From the cell containing the given text, extract its center point as [x, y] coordinate. 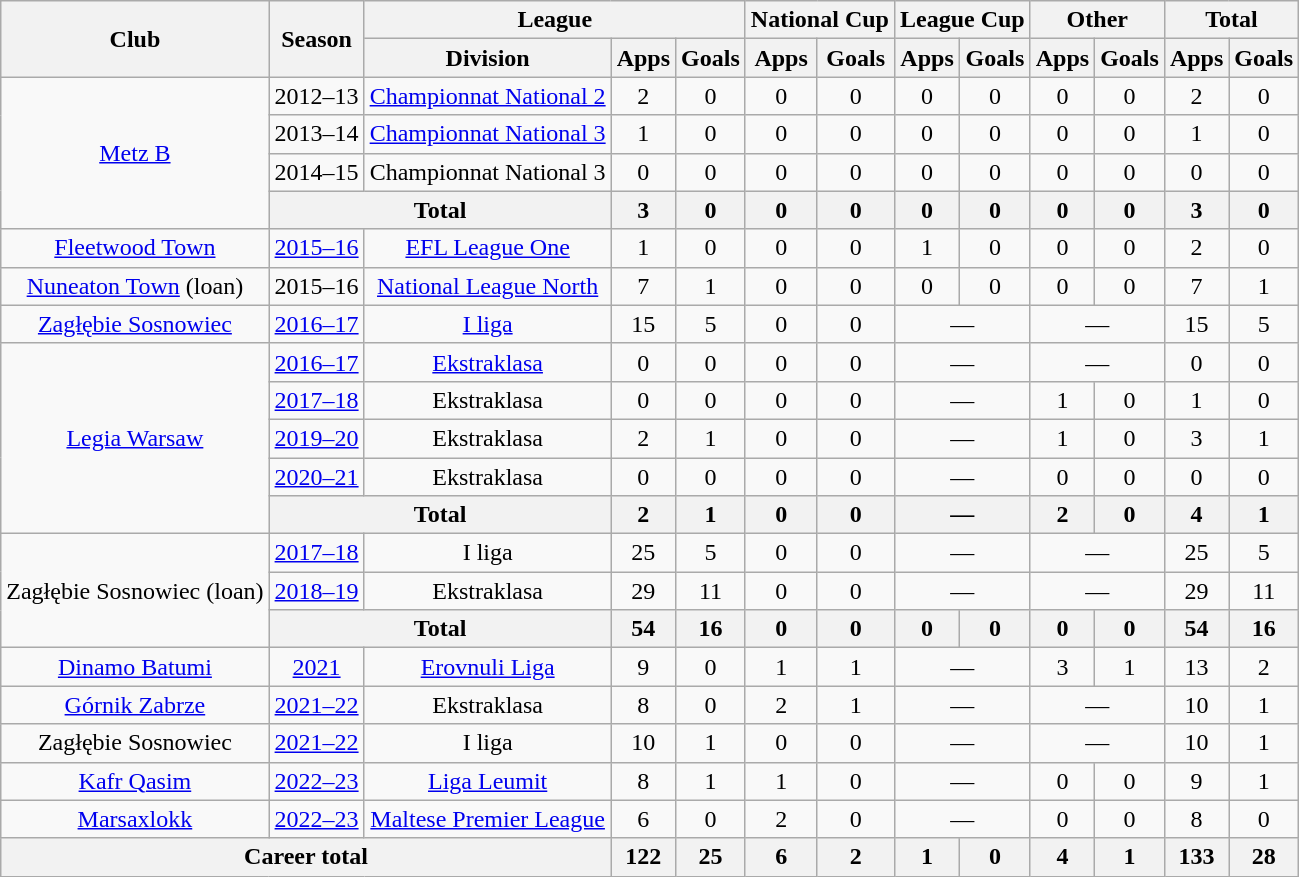
2012–13 [316, 96]
Erovnuli Liga [488, 667]
133 [1196, 857]
Club [135, 39]
Zagłębie Sosnowiec (loan) [135, 591]
Metz B [135, 153]
National Cup [820, 20]
2013–14 [316, 134]
Nuneaton Town (loan) [135, 286]
Other [1097, 20]
Championnat National 2 [488, 96]
2014–15 [316, 172]
Career total [306, 857]
League [554, 20]
Liga Leumit [488, 781]
Dinamo Batumi [135, 667]
2020–21 [316, 477]
National League North [488, 286]
Division [488, 58]
League Cup [962, 20]
Maltese Premier League [488, 819]
2018–19 [316, 591]
Marsaxlokk [135, 819]
Legia Warsaw [135, 438]
EFL League One [488, 248]
Górnik Zabrze [135, 705]
Kafr Qasim [135, 781]
28 [1264, 857]
Season [316, 39]
122 [643, 857]
Fleetwood Town [135, 248]
13 [1196, 667]
2021 [316, 667]
2019–20 [316, 438]
